Scan for the cell matching the given text and deliver its (x, y) coordinate at center. 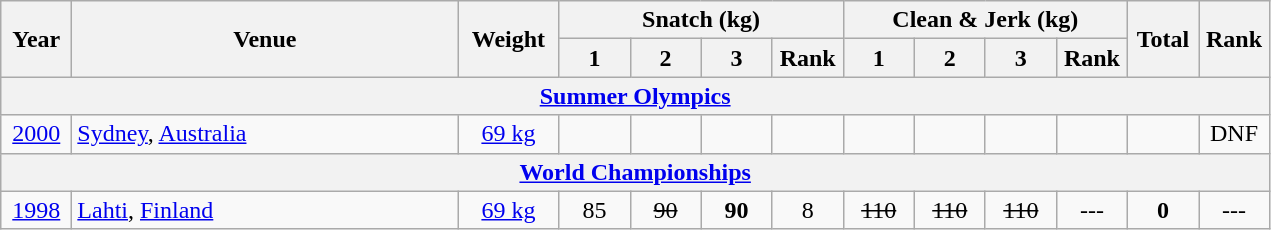
Weight (508, 39)
Lahti, Finland (265, 210)
Sydney, Australia (265, 134)
Total (1162, 39)
World Championships (636, 172)
85 (594, 210)
1998 (36, 210)
8 (808, 210)
Summer Olympics (636, 96)
Venue (265, 39)
Year (36, 39)
2000 (36, 134)
Clean & Jerk (kg) (985, 20)
Snatch (kg) (701, 20)
DNF (1234, 134)
0 (1162, 210)
